Scan for the cell matching the given text and deliver its [X, Y] coordinate at center. 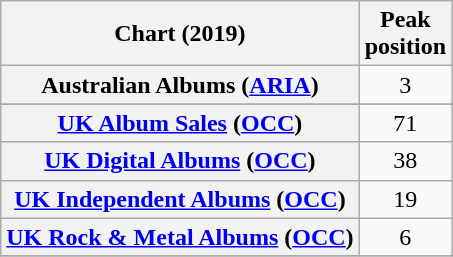
UK Rock & Metal Albums (OCC) [180, 237]
UK Digital Albums (OCC) [180, 161]
71 [405, 123]
Chart (2019) [180, 34]
Peakposition [405, 34]
UK Independent Albums (OCC) [180, 199]
6 [405, 237]
19 [405, 199]
3 [405, 85]
Australian Albums (ARIA) [180, 85]
38 [405, 161]
UK Album Sales (OCC) [180, 123]
